Return the [x, y] coordinate for the center point of the cell that contains the specified text.  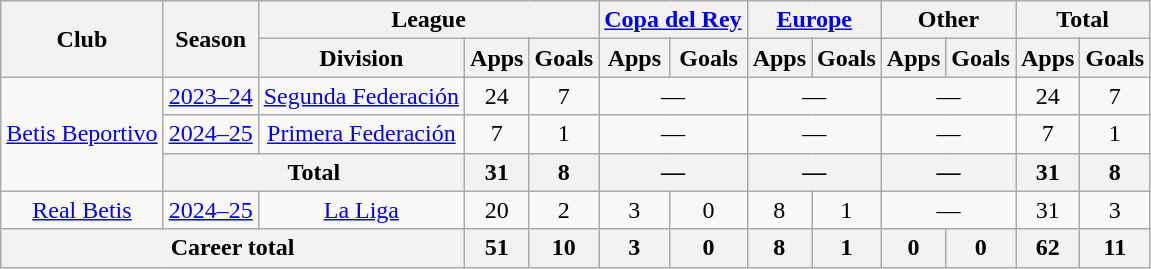
62 [1048, 248]
Other [948, 20]
La Liga [361, 210]
Betis Beportivo [82, 134]
Primera Federación [361, 134]
Copa del Rey [673, 20]
51 [497, 248]
11 [1115, 248]
Career total [233, 248]
20 [497, 210]
Season [210, 39]
2023–24 [210, 96]
Real Betis [82, 210]
10 [564, 248]
League [428, 20]
2 [564, 210]
Europe [814, 20]
Division [361, 58]
Segunda Federación [361, 96]
Club [82, 39]
